Detect which cell encompasses the target text, then output its [X, Y] center coordinate. 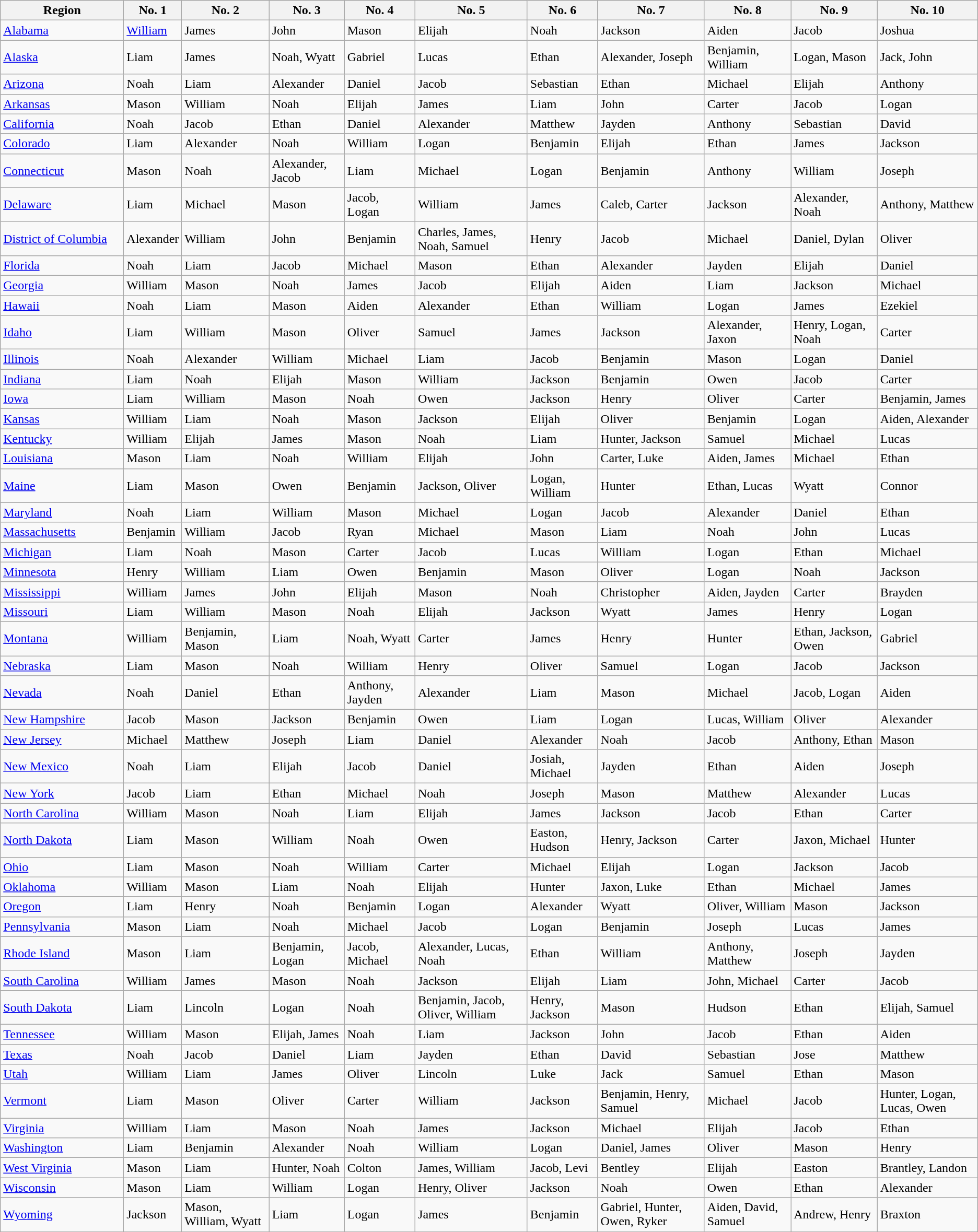
District of Columbia [62, 238]
Region [62, 10]
Logan, Mason [834, 57]
Benjamin, James [927, 399]
Benjamin, Henry, Samuel [651, 1101]
John, Michael [747, 980]
Ethan, Lucas [747, 486]
Indiana [62, 379]
Wisconsin [62, 1188]
No. 5 [471, 10]
Vermont [62, 1101]
Hudson [747, 1007]
Ezekiel [927, 306]
Elijah, Samuel [927, 1007]
Daniel, Dylan [834, 238]
Maine [62, 486]
Easton [834, 1168]
Florida [62, 265]
Kentucky [62, 439]
Wyoming [62, 1215]
Ryan [379, 532]
West Virginia [62, 1168]
Benjamin, Logan [307, 954]
Nevada [62, 693]
Delaware [62, 205]
James, William [471, 1168]
Anthony, Jayden [379, 693]
Rhode Island [62, 954]
New Jersey [62, 740]
Elijah, James [307, 1034]
Iowa [62, 399]
Massachusetts [62, 532]
California [62, 124]
Jack, John [927, 57]
Jaxon, Luke [651, 887]
Aiden, James [747, 459]
Washington [62, 1148]
Aiden, Alexander [927, 419]
Colorado [62, 144]
Andrew, Henry [834, 1215]
Benjamin, William [747, 57]
Maryland [62, 512]
No. 3 [307, 10]
Hunter, Logan, Lucas, Owen [927, 1101]
Louisiana [62, 459]
Montana [62, 638]
Alabama [62, 30]
Idaho [62, 332]
Alexander, Lucas, Noah [471, 954]
Henry, Oliver [471, 1188]
Benjamin, Jacob, Oliver, William [471, 1007]
Oliver, William [747, 907]
Daniel, James [651, 1148]
Nebraska [62, 666]
Kansas [62, 419]
No. 8 [747, 10]
North Carolina [62, 813]
Gabriel, Hunter, Owen, Ryker [651, 1215]
Jacob, Michael [379, 954]
Braxton [927, 1215]
Alexander, Joseph [651, 57]
No. 4 [379, 10]
Mississippi [62, 592]
Alexander, Noah [834, 205]
Josiah, Michael [562, 767]
Ethan, Jackson, Owen [834, 638]
Oregon [62, 907]
No. 7 [651, 10]
Charles, James, Noah, Samuel [471, 238]
New Mexico [62, 767]
Arkansas [62, 104]
No. 1 [153, 10]
Virginia [62, 1128]
Alaska [62, 57]
North Dakota [62, 840]
Georgia [62, 285]
Tennessee [62, 1034]
Colton [379, 1168]
Lucas, William [747, 720]
Christopher [651, 592]
Ohio [62, 867]
Logan, William [562, 486]
Minnesota [62, 572]
Aiden, David, Samuel [747, 1215]
Joshua [927, 30]
Caleb, Carter [651, 205]
No. 6 [562, 10]
Jackson, Oliver [471, 486]
New York [62, 793]
Mason, William, Wyatt [226, 1215]
Illinois [62, 359]
South Dakota [62, 1007]
Alexander, Jaxon [747, 332]
Anthony, Ethan [834, 740]
Missouri [62, 612]
New Hampshire [62, 720]
Jose [834, 1054]
Jaxon, Michael [834, 840]
Hunter, Jackson [651, 439]
Brantley, Landon [927, 1168]
Connecticut [62, 170]
Jack [651, 1074]
Easton, Hudson [562, 840]
Carter, Luke [651, 459]
Alexander, Jacob [307, 170]
Benjamin, Mason [226, 638]
Henry, Logan, Noah [834, 332]
Jacob, Levi [562, 1168]
Hunter, Noah [307, 1168]
South Carolina [62, 980]
Utah [62, 1074]
Luke [562, 1074]
Hawaii [62, 306]
Aiden, Jayden [747, 592]
Michigan [62, 552]
No. 10 [927, 10]
Bentley [651, 1168]
No. 2 [226, 10]
Oklahoma [62, 887]
Pennsylvania [62, 926]
Brayden [927, 592]
Connor [927, 486]
Texas [62, 1054]
No. 9 [834, 10]
Arizona [62, 84]
